From the cell containing the given text, extract its center point as [x, y] coordinate. 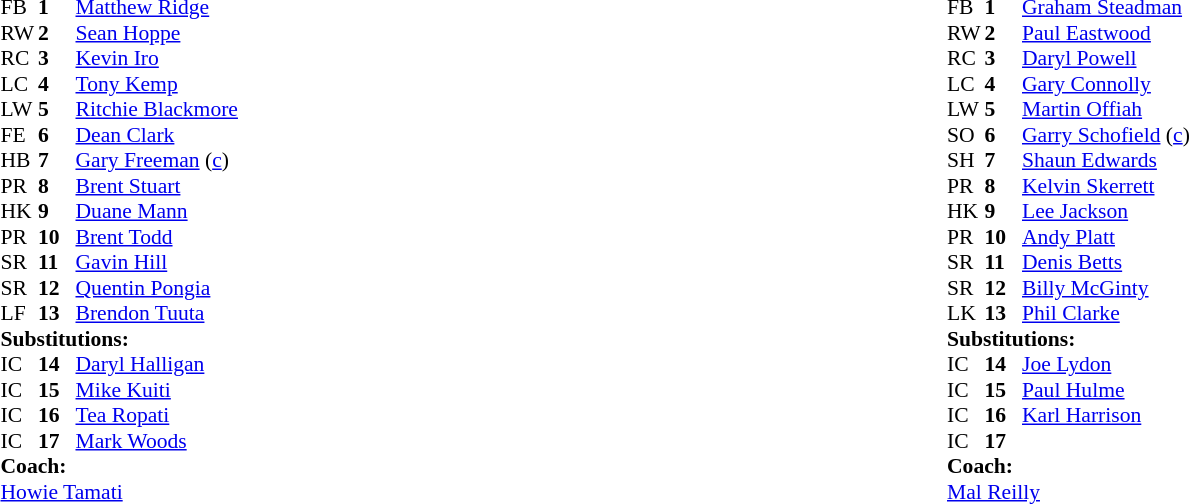
Kevin Iro [157, 59]
Brent Todd [157, 237]
Gary Freeman (c) [157, 161]
Daryl Halligan [157, 365]
Quentin Pongia [157, 288]
Gavin Hill [157, 263]
LK [966, 313]
Duane Mann [157, 211]
Tony Kemp [157, 84]
Dean Clark [157, 135]
Mark Woods [157, 441]
HB [19, 161]
Mike Kuiti [157, 390]
FE [19, 135]
Substitutions: [118, 339]
SH [966, 161]
Brendon Tuuta [157, 313]
SO [966, 135]
LF [19, 313]
Sean Hoppe [157, 33]
Ritchie Blackmore [157, 109]
Coach: [118, 467]
Brent Stuart [157, 186]
Tea Ropati [157, 415]
